For the text-containing cell, return its midpoint in (x, y) coordinate format. 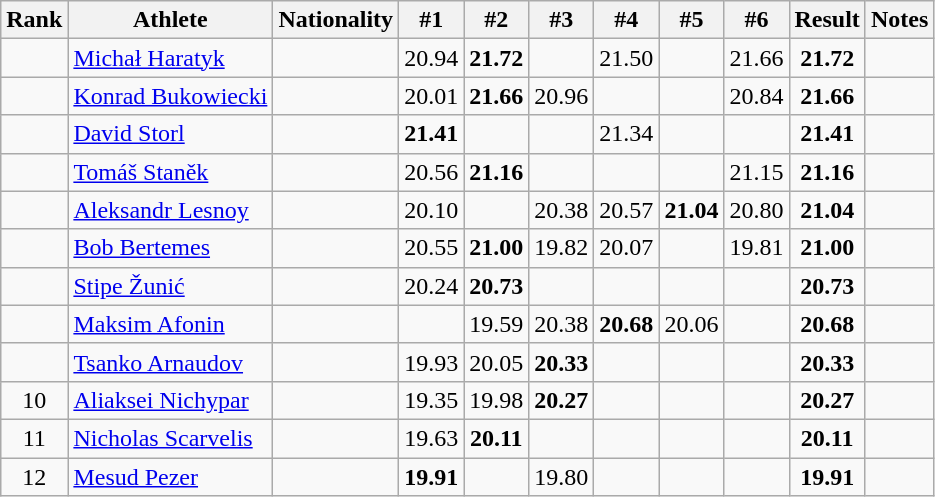
Athlete (170, 20)
David Storl (170, 134)
Maksim Afonin (170, 324)
20.94 (432, 58)
Aliaksei Nichypar (170, 400)
#6 (756, 20)
21.50 (626, 58)
Tsanko Arnaudov (170, 362)
19.63 (432, 438)
19.81 (756, 248)
Konrad Bukowiecki (170, 96)
#5 (692, 20)
Mesud Pezer (170, 477)
Result (827, 20)
20.96 (562, 96)
19.93 (432, 362)
21.15 (756, 172)
20.10 (432, 210)
20.24 (432, 286)
Michał Haratyk (170, 58)
#1 (432, 20)
Tomáš Staněk (170, 172)
Nicholas Scarvelis (170, 438)
Bob Bertemes (170, 248)
20.57 (626, 210)
Notes (899, 20)
11 (34, 438)
20.56 (432, 172)
#3 (562, 20)
19.82 (562, 248)
12 (34, 477)
19.35 (432, 400)
#2 (496, 20)
10 (34, 400)
19.59 (496, 324)
20.84 (756, 96)
20.05 (496, 362)
20.06 (692, 324)
21.34 (626, 134)
Rank (34, 20)
20.07 (626, 248)
#4 (626, 20)
Stipe Žunić (170, 286)
Nationality (336, 20)
20.55 (432, 248)
Aleksandr Lesnoy (170, 210)
19.80 (562, 477)
20.80 (756, 210)
20.01 (432, 96)
19.98 (496, 400)
